For the text-containing cell, return its midpoint in [x, y] coordinate format. 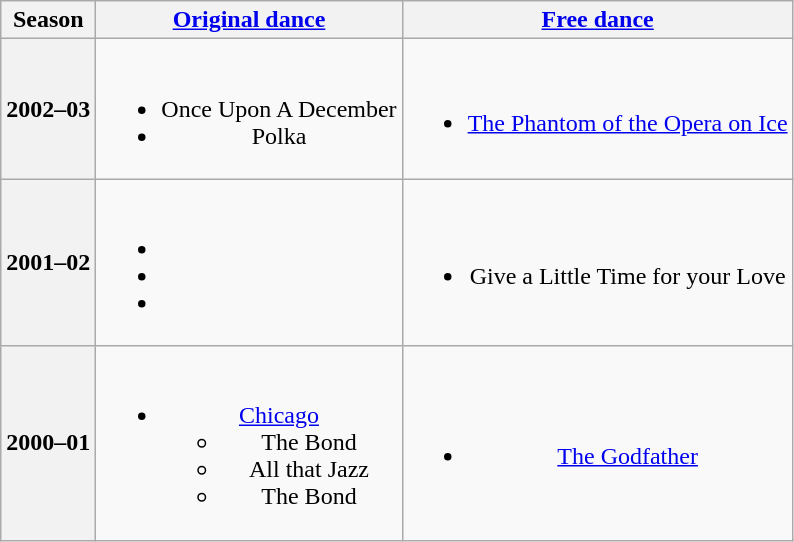
Season [48, 20]
Original dance [249, 20]
2001–02 [48, 262]
Give a Little Time for your Love [598, 262]
2000–01 [48, 443]
Once Upon A December Polka [249, 109]
The Godfather [598, 443]
Free dance [598, 20]
Chicago The Bond All that Jazz The Bond [249, 443]
2002–03 [48, 109]
The Phantom of the Opera on Ice [598, 109]
